Locate the cell with the specified text and output its [x, y] center coordinate. 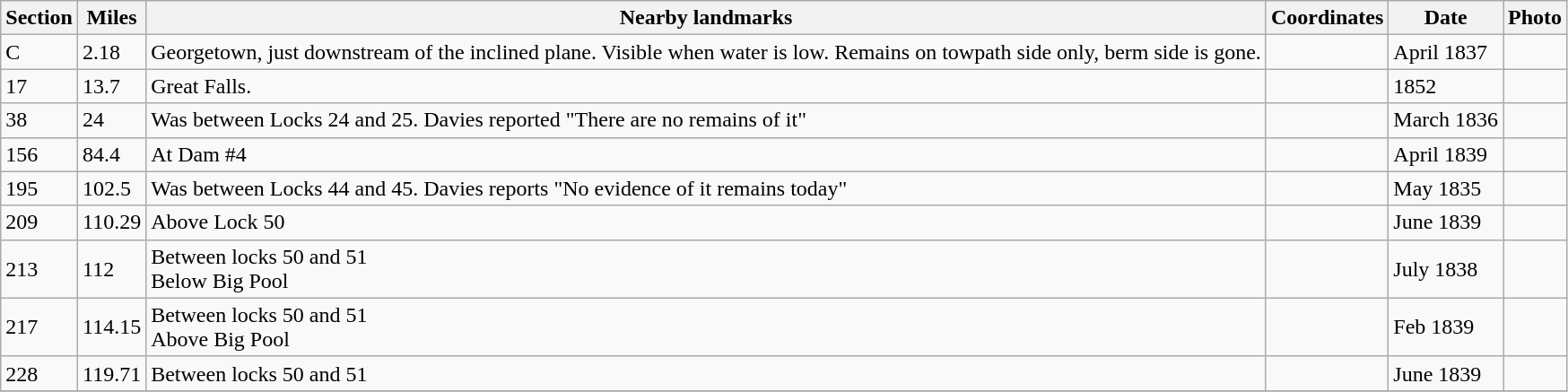
C [39, 52]
1852 [1446, 86]
April 1837 [1446, 52]
Was between Locks 24 and 25. Davies reported "There are no remains of it" [707, 120]
Section [39, 18]
38 [39, 120]
Coordinates [1327, 18]
Photo [1536, 18]
213 [39, 269]
Date [1446, 18]
Between locks 50 and 51Below Big Pool [707, 269]
At Dam #4 [707, 154]
228 [39, 373]
April 1839 [1446, 154]
102.5 [111, 188]
156 [39, 154]
Georgetown, just downstream of the inclined plane. Visible when water is low. Remains on towpath side only, berm side is gone. [707, 52]
110.29 [111, 222]
209 [39, 222]
84.4 [111, 154]
Between locks 50 and 51 [707, 373]
13.7 [111, 86]
Between locks 50 and 51Above Big Pool [707, 327]
112 [111, 269]
119.71 [111, 373]
24 [111, 120]
114.15 [111, 327]
2.18 [111, 52]
Above Lock 50 [707, 222]
March 1836 [1446, 120]
195 [39, 188]
Feb 1839 [1446, 327]
Miles [111, 18]
217 [39, 327]
July 1838 [1446, 269]
Great Falls. [707, 86]
May 1835 [1446, 188]
Nearby landmarks [707, 18]
17 [39, 86]
Was between Locks 44 and 45. Davies reports "No evidence of it remains today" [707, 188]
